Capture the cell that displays the provided text and extract its [X, Y] central coordinate. 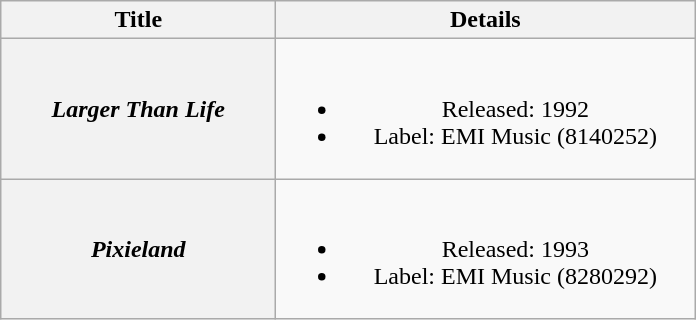
Released: 1993Label: EMI Music (8280292) [486, 249]
Details [486, 20]
Pixieland [138, 249]
Larger Than Life [138, 109]
Released: 1992Label: EMI Music (8140252) [486, 109]
Title [138, 20]
